For the text-containing cell, return its midpoint in (X, Y) coordinate format. 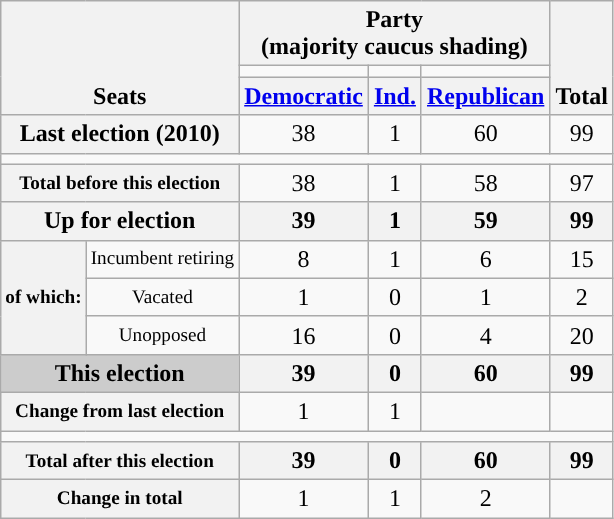
6 (485, 259)
Seats (120, 58)
Democratic (304, 96)
Total (582, 58)
Incumbent retiring (162, 259)
Change from last election (120, 411)
Ind. (394, 96)
58 (485, 183)
Change in total (120, 499)
Total before this election (120, 183)
Unopposed (162, 335)
Last election (2010) (120, 134)
Up for election (120, 221)
Total after this election (120, 461)
97 (582, 183)
4 (485, 335)
16 (304, 335)
Party (majority caucus shading) (394, 34)
59 (485, 221)
8 (304, 259)
Republican (485, 96)
20 (582, 335)
This election (120, 373)
of which: (44, 297)
15 (582, 259)
Vacated (162, 297)
